Return the [X, Y] coordinate for the center point of the cell that contains the specified text.  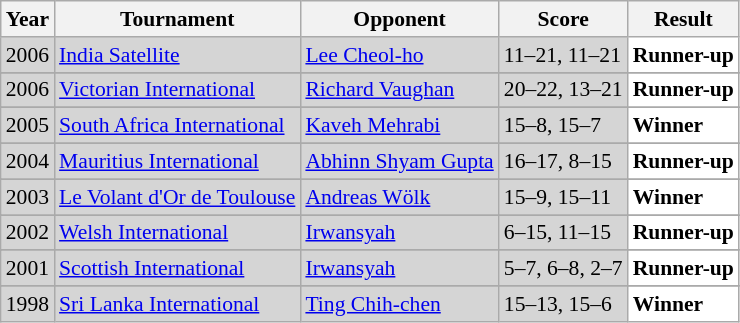
1998 [28, 304]
5–7, 6–8, 2–7 [564, 269]
Abhinn Shyam Gupta [399, 162]
Le Volant d'Or de Toulouse [177, 197]
15–8, 15–7 [564, 126]
South Africa International [177, 126]
11–21, 11–21 [564, 55]
Year [28, 19]
Andreas Wölk [399, 197]
6–15, 11–15 [564, 233]
2005 [28, 126]
Richard Vaughan [399, 90]
2003 [28, 197]
Mauritius International [177, 162]
India Satellite [177, 55]
15–13, 15–6 [564, 304]
Victorian International [177, 90]
2004 [28, 162]
Welsh International [177, 233]
2001 [28, 269]
Scottish International [177, 269]
20–22, 13–21 [564, 90]
Sri Lanka International [177, 304]
15–9, 15–11 [564, 197]
Tournament [177, 19]
Lee Cheol-ho [399, 55]
2002 [28, 233]
Kaveh Mehrabi [399, 126]
16–17, 8–15 [564, 162]
Opponent [399, 19]
Ting Chih-chen [399, 304]
Result [684, 19]
Score [564, 19]
